Output the (X, Y) coordinate of the center of the cell containing the given text.  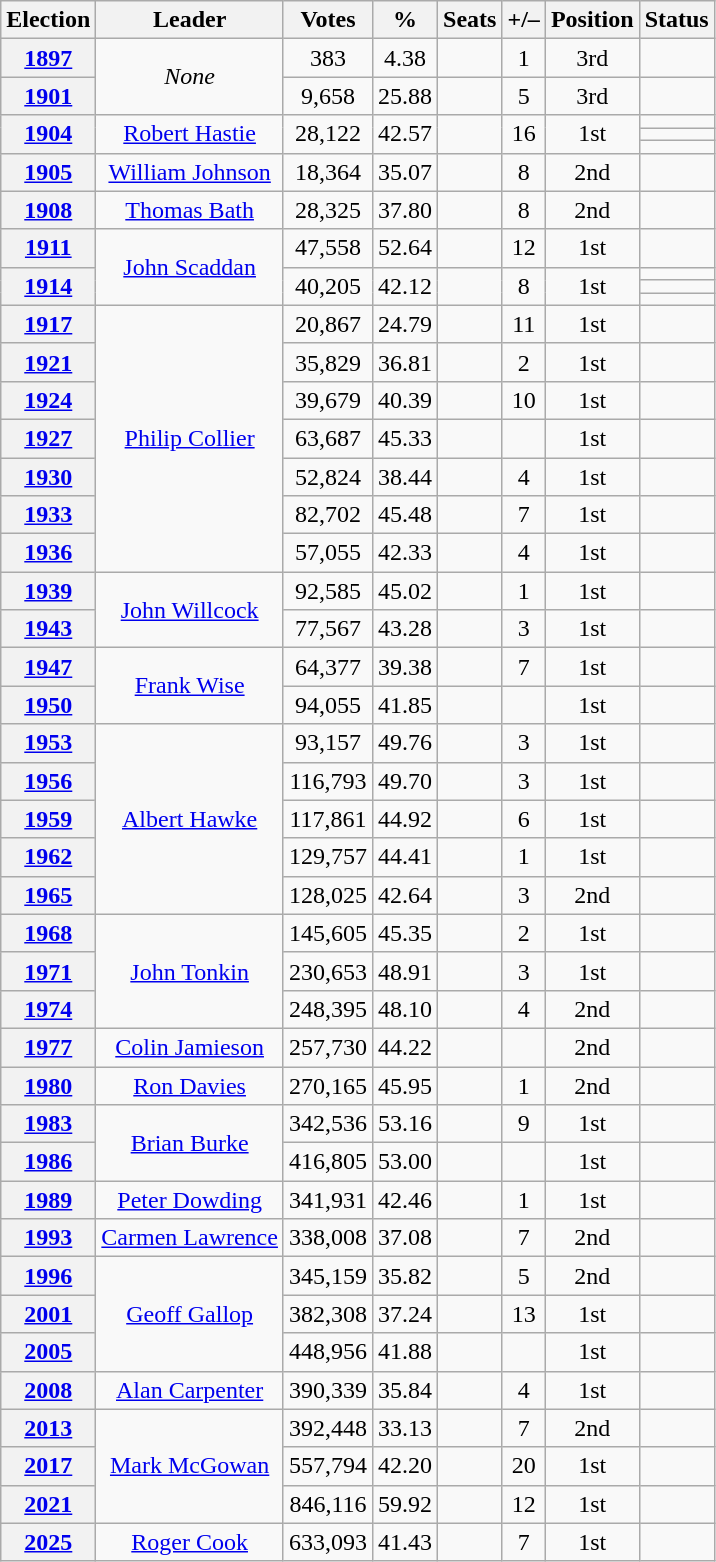
10 (524, 400)
41.88 (406, 1352)
129,757 (328, 857)
37.08 (406, 1238)
Frank Wise (190, 686)
45.48 (406, 515)
52.64 (406, 248)
1905 (48, 172)
Mark McGowan (190, 1466)
John Willcock (190, 610)
25.88 (406, 96)
45.95 (406, 1085)
44.92 (406, 819)
41.43 (406, 1542)
20 (524, 1466)
1953 (48, 743)
37.24 (406, 1314)
342,536 (328, 1124)
39.38 (406, 667)
Leader (190, 20)
Alan Carpenter (190, 1390)
% (406, 20)
633,093 (328, 1542)
2001 (48, 1314)
Election (48, 20)
Status (676, 20)
1971 (48, 971)
1989 (48, 1200)
24.79 (406, 324)
42.57 (406, 134)
38.44 (406, 477)
Roger Cook (190, 1542)
2005 (48, 1352)
1908 (48, 210)
270,165 (328, 1085)
42.20 (406, 1466)
44.22 (406, 1047)
257,730 (328, 1047)
1914 (48, 286)
35.82 (406, 1276)
382,308 (328, 1314)
1983 (48, 1124)
1947 (48, 667)
40.39 (406, 400)
49.76 (406, 743)
Ron Davies (190, 1085)
42.33 (406, 553)
1924 (48, 400)
77,567 (328, 629)
45.35 (406, 933)
40,205 (328, 286)
1930 (48, 477)
9 (524, 1124)
117,861 (328, 819)
53.16 (406, 1124)
1936 (48, 553)
28,325 (328, 210)
2008 (48, 1390)
13 (524, 1314)
383 (328, 58)
1959 (48, 819)
Brian Burke (190, 1143)
53.00 (406, 1162)
Albert Hawke (190, 819)
1939 (48, 591)
2017 (48, 1466)
52,824 (328, 477)
42.64 (406, 895)
338,008 (328, 1238)
1986 (48, 1162)
2021 (48, 1504)
20,867 (328, 324)
41.85 (406, 705)
Geoff Gallop (190, 1314)
448,956 (328, 1352)
345,159 (328, 1276)
846,116 (328, 1504)
416,805 (328, 1162)
1950 (48, 705)
39,679 (328, 400)
1904 (48, 134)
557,794 (328, 1466)
44.41 (406, 857)
Peter Dowding (190, 1200)
42.46 (406, 1200)
42.12 (406, 286)
11 (524, 324)
47,558 (328, 248)
9,658 (328, 96)
116,793 (328, 781)
63,687 (328, 438)
1993 (48, 1238)
1956 (48, 781)
128,025 (328, 895)
Robert Hastie (190, 134)
35,829 (328, 362)
35.07 (406, 172)
1921 (48, 362)
33.13 (406, 1428)
45.33 (406, 438)
390,339 (328, 1390)
2025 (48, 1542)
4.38 (406, 58)
Colin Jamieson (190, 1047)
1968 (48, 933)
230,653 (328, 971)
1927 (48, 438)
248,395 (328, 1009)
48.91 (406, 971)
None (190, 77)
36.81 (406, 362)
145,605 (328, 933)
2013 (48, 1428)
6 (524, 819)
392,448 (328, 1428)
59.92 (406, 1504)
16 (524, 134)
18,364 (328, 172)
Votes (328, 20)
1996 (48, 1276)
28,122 (328, 134)
+/– (524, 20)
93,157 (328, 743)
92,585 (328, 591)
Philip Collier (190, 438)
William Johnson (190, 172)
1965 (48, 895)
341,931 (328, 1200)
Thomas Bath (190, 210)
1911 (48, 248)
1897 (48, 58)
82,702 (328, 515)
1962 (48, 857)
1943 (48, 629)
1977 (48, 1047)
94,055 (328, 705)
John Tonkin (190, 971)
37.80 (406, 210)
43.28 (406, 629)
Carmen Lawrence (190, 1238)
Seats (470, 20)
1933 (48, 515)
57,055 (328, 553)
1974 (48, 1009)
45.02 (406, 591)
1980 (48, 1085)
48.10 (406, 1009)
1917 (48, 324)
49.70 (406, 781)
Position (592, 20)
1901 (48, 96)
John Scaddan (190, 267)
64,377 (328, 667)
35.84 (406, 1390)
